Scan for the cell matching the given text and deliver its [x, y] coordinate at center. 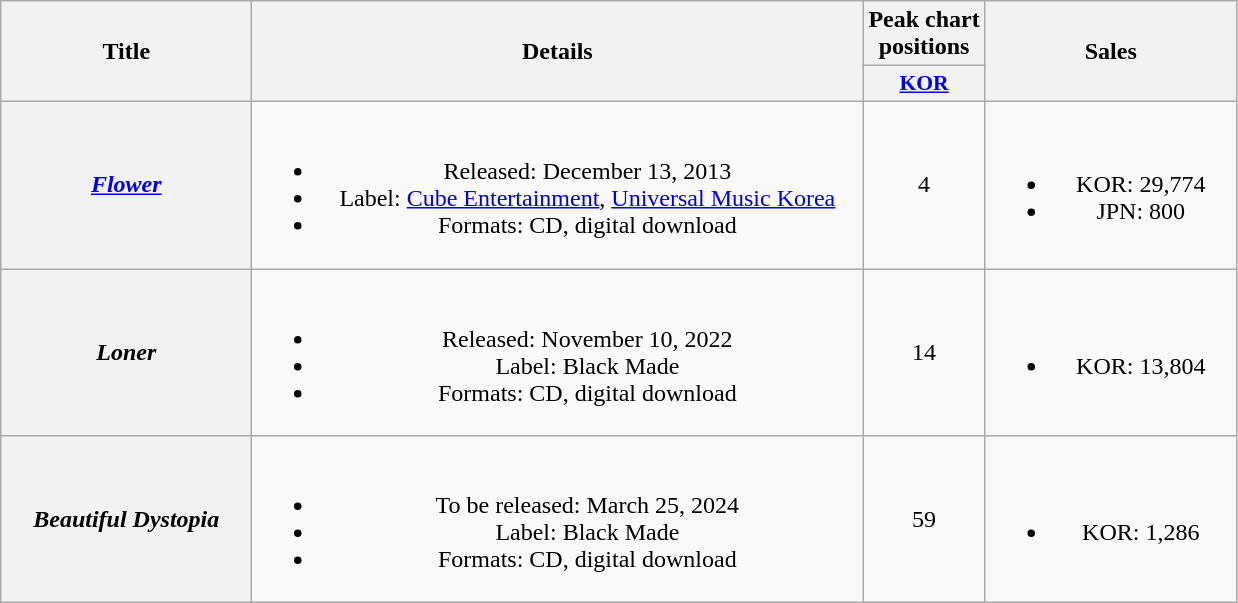
KOR: 13,804 [1110, 352]
To be released: March 25, 2024Label: Black MadeFormats: CD, digital download [558, 520]
KOR: 1,286 [1110, 520]
KOR [924, 84]
14 [924, 352]
KOR: 29,774JPN: 800 [1110, 184]
59 [924, 520]
Loner [126, 352]
Flower [126, 184]
Sales [1110, 52]
Beautiful Dystopia [126, 520]
Title [126, 52]
4 [924, 184]
Released: November 10, 2022Label: Black MadeFormats: CD, digital download [558, 352]
Released: December 13, 2013Label: Cube Entertainment, Universal Music KoreaFormats: CD, digital download [558, 184]
Peak chartpositions [924, 34]
Details [558, 52]
